Determine the (X, Y) coordinate at the center of the cell enclosing the given text.  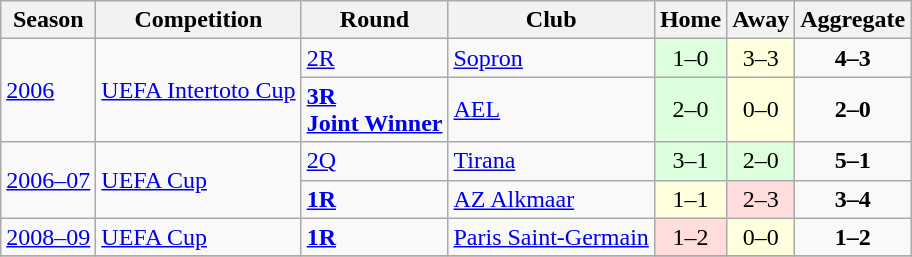
3–4 (853, 199)
2–3 (761, 199)
Season (48, 20)
3–1 (690, 161)
Tirana (551, 161)
Away (761, 20)
Aggregate (853, 20)
2008–09 (48, 237)
2Q (374, 161)
Competition (198, 20)
4–3 (853, 58)
2R (374, 58)
2006–07 (48, 180)
AEL (551, 110)
UEFA Intertoto Cup (198, 90)
AZ Alkmaar (551, 199)
Round (374, 20)
1–0 (690, 58)
Sopron (551, 58)
3–3 (761, 58)
Home (690, 20)
1–1 (690, 199)
3RJoint Winner (374, 110)
Paris Saint-Germain (551, 237)
5–1 (853, 161)
2006 (48, 90)
Club (551, 20)
